Capture the cell that displays the provided text and extract its [x, y] central coordinate. 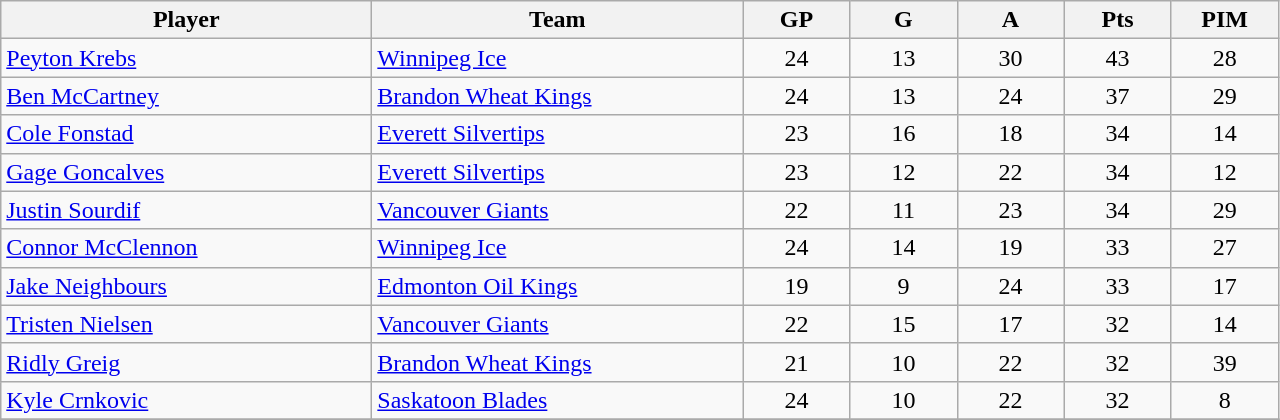
16 [904, 134]
39 [1224, 362]
PIM [1224, 20]
Tristen Nielsen [186, 324]
18 [1010, 134]
G [904, 20]
Saskatoon Blades [558, 400]
27 [1224, 248]
Connor McClennon [186, 248]
Kyle Crnkovic [186, 400]
Ridly Greig [186, 362]
11 [904, 210]
43 [1118, 58]
Edmonton Oil Kings [558, 286]
Player [186, 20]
Gage Goncalves [186, 172]
9 [904, 286]
37 [1118, 96]
Justin Sourdif [186, 210]
Peyton Krebs [186, 58]
Jake Neighbours [186, 286]
30 [1010, 58]
Pts [1118, 20]
15 [904, 324]
21 [796, 362]
GP [796, 20]
A [1010, 20]
8 [1224, 400]
Ben McCartney [186, 96]
Team [558, 20]
28 [1224, 58]
Cole Fonstad [186, 134]
